From the cell containing the given text, extract its center point as [X, Y] coordinate. 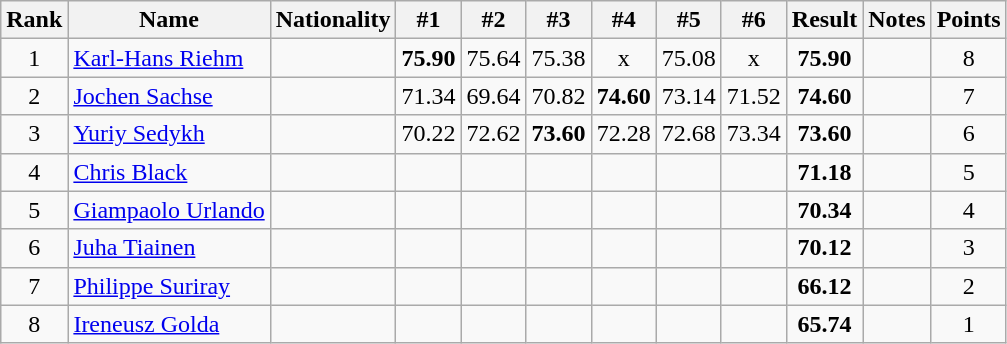
#4 [624, 20]
73.34 [754, 134]
72.68 [688, 134]
71.52 [754, 96]
Ireneusz Golda [169, 324]
Notes [897, 20]
Jochen Sachse [169, 96]
Nationality [333, 20]
72.62 [494, 134]
Juha Tiainen [169, 248]
#1 [428, 20]
70.12 [824, 248]
75.64 [494, 58]
65.74 [824, 324]
69.64 [494, 96]
75.38 [558, 58]
73.14 [688, 96]
Chris Black [169, 172]
Giampaolo Urlando [169, 210]
Yuriy Sedykh [169, 134]
71.18 [824, 172]
#3 [558, 20]
70.34 [824, 210]
66.12 [824, 286]
70.22 [428, 134]
Rank [34, 20]
#5 [688, 20]
#6 [754, 20]
72.28 [624, 134]
Points [968, 20]
#2 [494, 20]
71.34 [428, 96]
Name [169, 20]
Result [824, 20]
Philippe Suriray [169, 286]
Karl-Hans Riehm [169, 58]
75.08 [688, 58]
70.82 [558, 96]
